Scan for the cell matching the given text and deliver its [X, Y] coordinate at center. 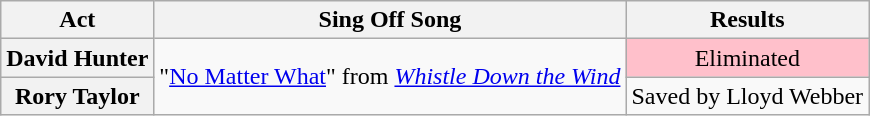
Rory Taylor [78, 96]
Saved by Lloyd Webber [748, 96]
"No Matter What" from Whistle Down the Wind [390, 77]
Sing Off Song [390, 20]
Act [78, 20]
David Hunter [78, 58]
Results [748, 20]
Eliminated [748, 58]
